Return [X, Y] of the center of cell containing provided text 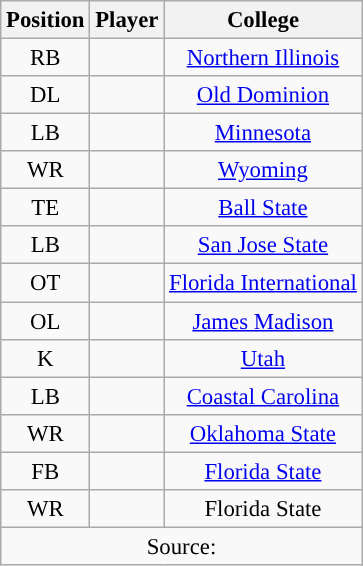
Florida International [263, 283]
RB [46, 58]
Ball State [263, 208]
OT [46, 283]
Old Dominion [263, 95]
Position [46, 20]
Coastal Carolina [263, 396]
K [46, 358]
Source: [182, 546]
James Madison [263, 321]
OL [46, 321]
Utah [263, 358]
Minnesota [263, 133]
Wyoming [263, 170]
DL [46, 95]
TE [46, 208]
Player [127, 20]
Northern Illinois [263, 58]
College [263, 20]
Oklahoma State [263, 433]
San Jose State [263, 245]
FB [46, 471]
